Pinpoint the cell where the given text exists, returning its (X, Y) midpoint coordinate. 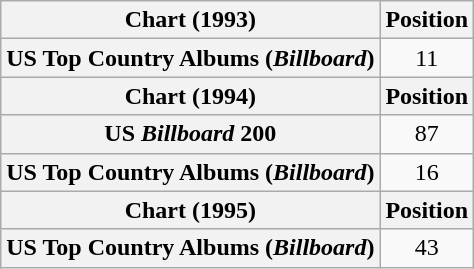
43 (427, 248)
US Billboard 200 (190, 134)
87 (427, 134)
Chart (1995) (190, 210)
Chart (1993) (190, 20)
11 (427, 58)
16 (427, 172)
Chart (1994) (190, 96)
